Scan for the cell matching the given text and deliver its [x, y] coordinate at center. 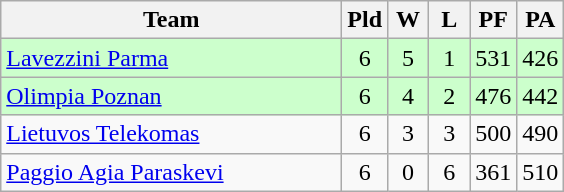
Lavezzini Parma [172, 58]
426 [540, 58]
Olimpia Poznan [172, 96]
PF [494, 20]
Paggio Agia Paraskevi [172, 172]
500 [494, 134]
Pld [365, 20]
L [450, 20]
531 [494, 58]
510 [540, 172]
490 [540, 134]
Team [172, 20]
0 [408, 172]
1 [450, 58]
442 [540, 96]
2 [450, 96]
Lietuvos Telekomas [172, 134]
W [408, 20]
5 [408, 58]
361 [494, 172]
PA [540, 20]
476 [494, 96]
4 [408, 96]
